Return [x, y] of the center of cell containing provided text 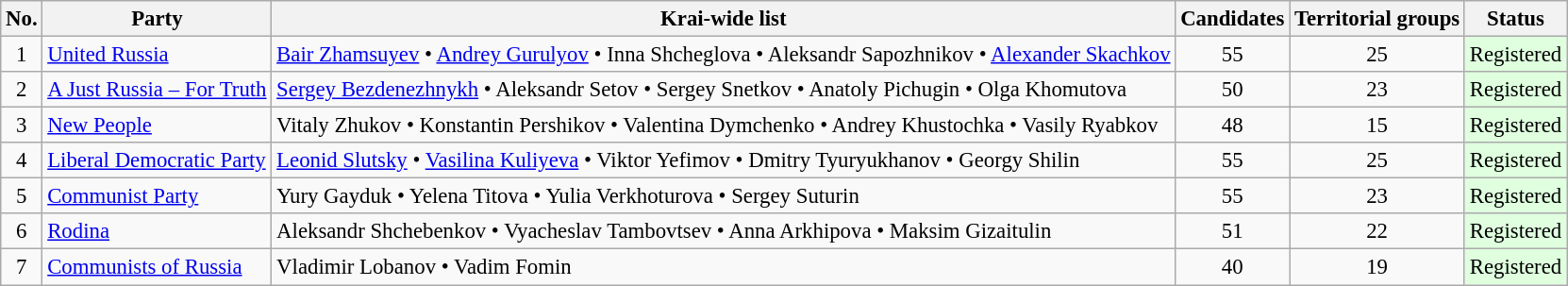
50 [1232, 90]
Aleksandr Shchebenkov • Vyacheslav Tambovtsev • Anna Arkhipova • Maksim Gizaitulin [724, 231]
3 [22, 126]
40 [1232, 267]
Territorial groups [1377, 19]
Candidates [1232, 19]
Yury Gayduk • Yelena Titova • Yulia Verkhoturova • Sergey Suturin [724, 196]
United Russia [157, 55]
Vladimir Lobanov • Vadim Fomin [724, 267]
Leonid Slutsky • Vasilina Kuliyeva • Viktor Yefimov • Dmitry Tyuryukhanov • Georgy Shilin [724, 160]
A Just Russia – For Truth [157, 90]
Vitaly Zhukov • Konstantin Pershikov • Valentina Dymchenko • Andrey Khustochka • Vasily Ryabkov [724, 126]
New People [157, 126]
Party [157, 19]
4 [22, 160]
15 [1377, 126]
Communists of Russia [157, 267]
Sergey Bezdenezhnykh • Aleksandr Setov • Sergey Snetkov • Anatoly Pichugin • Olga Khomutova [724, 90]
51 [1232, 231]
48 [1232, 126]
2 [22, 90]
No. [22, 19]
Rodina [157, 231]
Bair Zhamsuyev • Andrey Gurulyov • Inna Shcheglova • Aleksandr Sapozhnikov • Alexander Skachkov [724, 55]
7 [22, 267]
Krai-wide list [724, 19]
Liberal Democratic Party [157, 160]
22 [1377, 231]
1 [22, 55]
19 [1377, 267]
5 [22, 196]
Communist Party [157, 196]
Status [1515, 19]
6 [22, 231]
